For the text-containing cell, return its midpoint in [x, y] coordinate format. 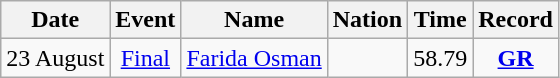
Name [254, 20]
Nation [367, 20]
Event [146, 20]
Record [516, 20]
Time [440, 20]
Farida Osman [254, 58]
GR [516, 58]
23 August [56, 58]
Final [146, 58]
58.79 [440, 58]
Date [56, 20]
